Search for the cell housing the specified text and yield its [X, Y] center coordinate. 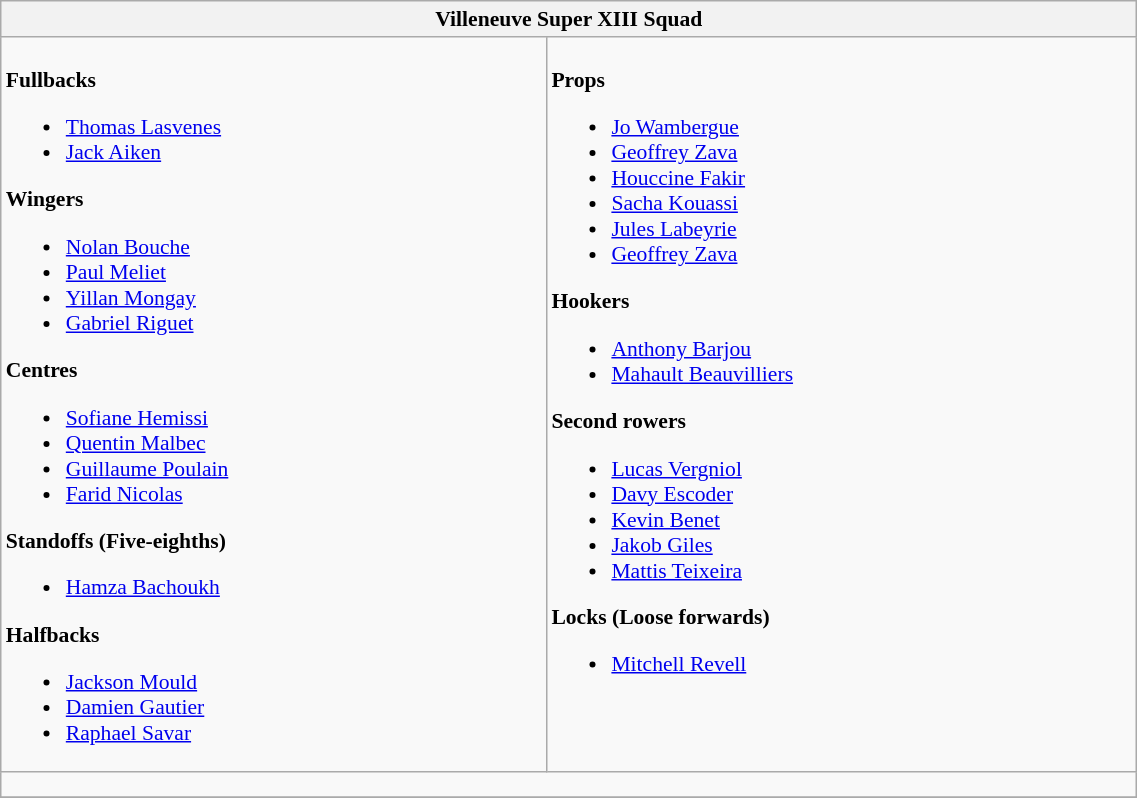
Villeneuve Super XIII Squad [569, 19]
